For the text-containing cell, return its midpoint in [X, Y] coordinate format. 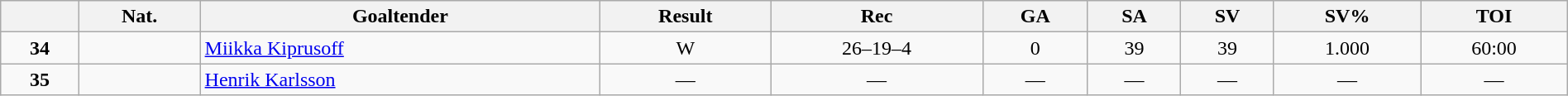
35 [40, 79]
Result [686, 17]
Rec [877, 17]
26–19–4 [877, 48]
Miikka Kiprusoff [400, 48]
Henrik Karlsson [400, 79]
Goaltender [400, 17]
Nat. [139, 17]
60:00 [1494, 48]
34 [40, 48]
TOI [1494, 17]
1.000 [1346, 48]
SA [1135, 17]
0 [1035, 48]
GA [1035, 17]
SV% [1346, 17]
SV [1227, 17]
W [686, 48]
